Pinpoint the cell where the given text exists, returning its [x, y] midpoint coordinate. 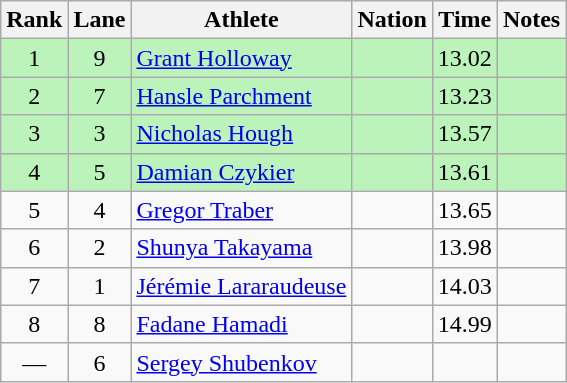
13.23 [464, 96]
Fadane Hamadi [242, 324]
Nation [392, 20]
Shunya Takayama [242, 248]
13.65 [464, 210]
Sergey Shubenkov [242, 362]
9 [100, 58]
Athlete [242, 20]
Damian Czykier [242, 172]
Rank [34, 20]
Lane [100, 20]
Notes [531, 20]
— [34, 362]
13.02 [464, 58]
13.57 [464, 134]
Jérémie Lararaudeuse [242, 286]
Hansle Parchment [242, 96]
14.03 [464, 286]
Nicholas Hough [242, 134]
Gregor Traber [242, 210]
Time [464, 20]
Grant Holloway [242, 58]
13.98 [464, 248]
13.61 [464, 172]
14.99 [464, 324]
